Detect which cell encompasses the target text, then output its (x, y) center coordinate. 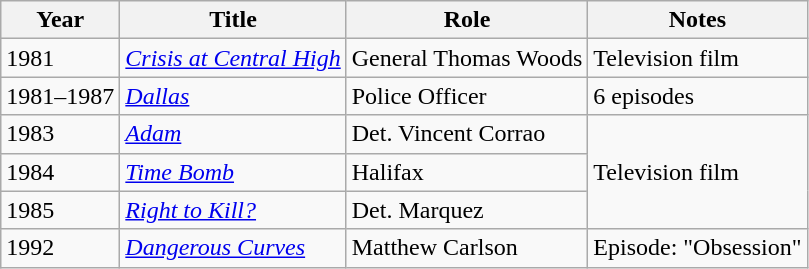
Halifax (467, 172)
Episode: "Obsession" (698, 248)
Right to Kill? (233, 210)
Time Bomb (233, 172)
Dallas (233, 96)
Matthew Carlson (467, 248)
Det. Vincent Corrao (467, 134)
Police Officer (467, 96)
General Thomas Woods (467, 58)
Role (467, 20)
1981 (60, 58)
Year (60, 20)
1981–1987 (60, 96)
Title (233, 20)
Adam (233, 134)
6 episodes (698, 96)
Notes (698, 20)
1983 (60, 134)
Dangerous Curves (233, 248)
Det. Marquez (467, 210)
1985 (60, 210)
1992 (60, 248)
1984 (60, 172)
Crisis at Central High (233, 58)
